For the text-containing cell, return its midpoint in (X, Y) coordinate format. 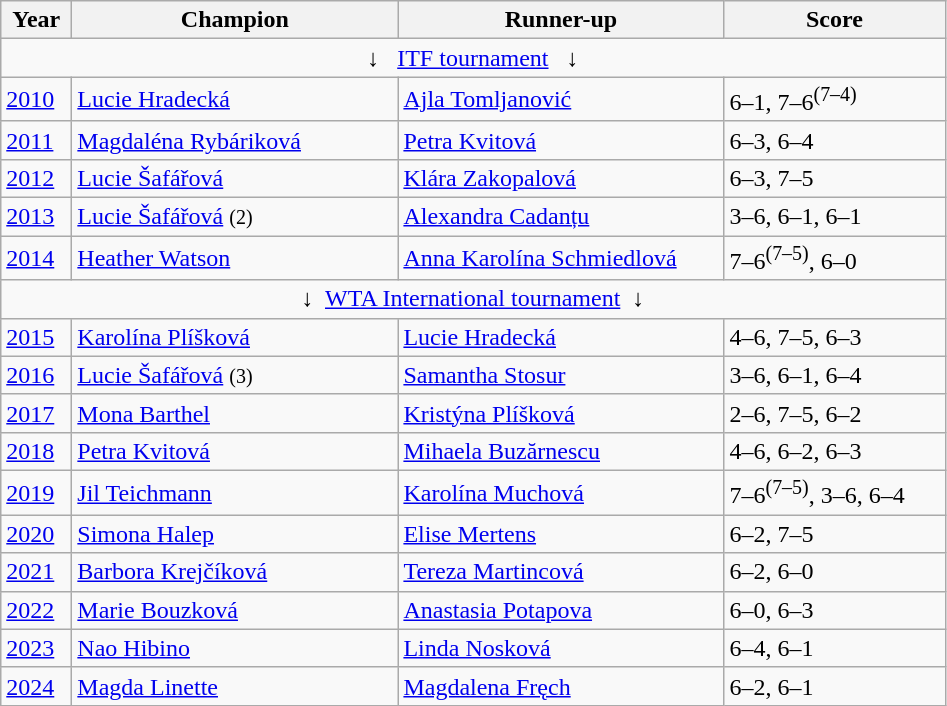
2022 (36, 610)
2023 (36, 648)
Magda Linette (235, 686)
Magdalena Fręch (561, 686)
2013 (36, 217)
4–6, 6–2, 6–3 (834, 451)
6–2, 6–0 (834, 572)
Samantha Stosur (561, 375)
2024 (36, 686)
7–6(7–5), 6–0 (834, 258)
Klára Zakopalová (561, 178)
Karolína Muchová (561, 492)
Alexandra Cadanțu (561, 217)
Runner-up (561, 20)
Mihaela Buzărnescu (561, 451)
2021 (36, 572)
Ajla Tomljanović (561, 100)
6–2, 6–1 (834, 686)
Champion (235, 20)
2014 (36, 258)
6–2, 7–5 (834, 534)
2020 (36, 534)
Karolína Plíšková (235, 337)
6–0, 6–3 (834, 610)
Simona Halep (235, 534)
4–6, 7–5, 6–3 (834, 337)
Lucie Šafářová (235, 178)
Magdaléna Rybáriková (235, 140)
2010 (36, 100)
2011 (36, 140)
Linda Nosková (561, 648)
Mona Barthel (235, 413)
Anna Karolína Schmiedlová (561, 258)
2018 (36, 451)
2012 (36, 178)
2015 (36, 337)
Anastasia Potapova (561, 610)
Heather Watson (235, 258)
2017 (36, 413)
Nao Hibino (235, 648)
Marie Bouzková (235, 610)
Score (834, 20)
Barbora Krejčíková (235, 572)
6–3, 7–5 (834, 178)
6–4, 6–1 (834, 648)
Kristýna Plíšková (561, 413)
Lucie Šafářová (2) (235, 217)
2016 (36, 375)
3–6, 6–1, 6–1 (834, 217)
6–1, 7–6(7–4) (834, 100)
Jil Teichmann (235, 492)
Elise Mertens (561, 534)
Lucie Šafářová (3) (235, 375)
7–6(7–5), 3–6, 6–4 (834, 492)
↓ ITF tournament ↓ (473, 58)
2–6, 7–5, 6–2 (834, 413)
3–6, 6–1, 6–4 (834, 375)
↓ WTA International tournament ↓ (473, 299)
6–3, 6–4 (834, 140)
2019 (36, 492)
Year (36, 20)
Tereza Martincová (561, 572)
